Provide the [x, y] coordinate of the cell's center where the given text is located.  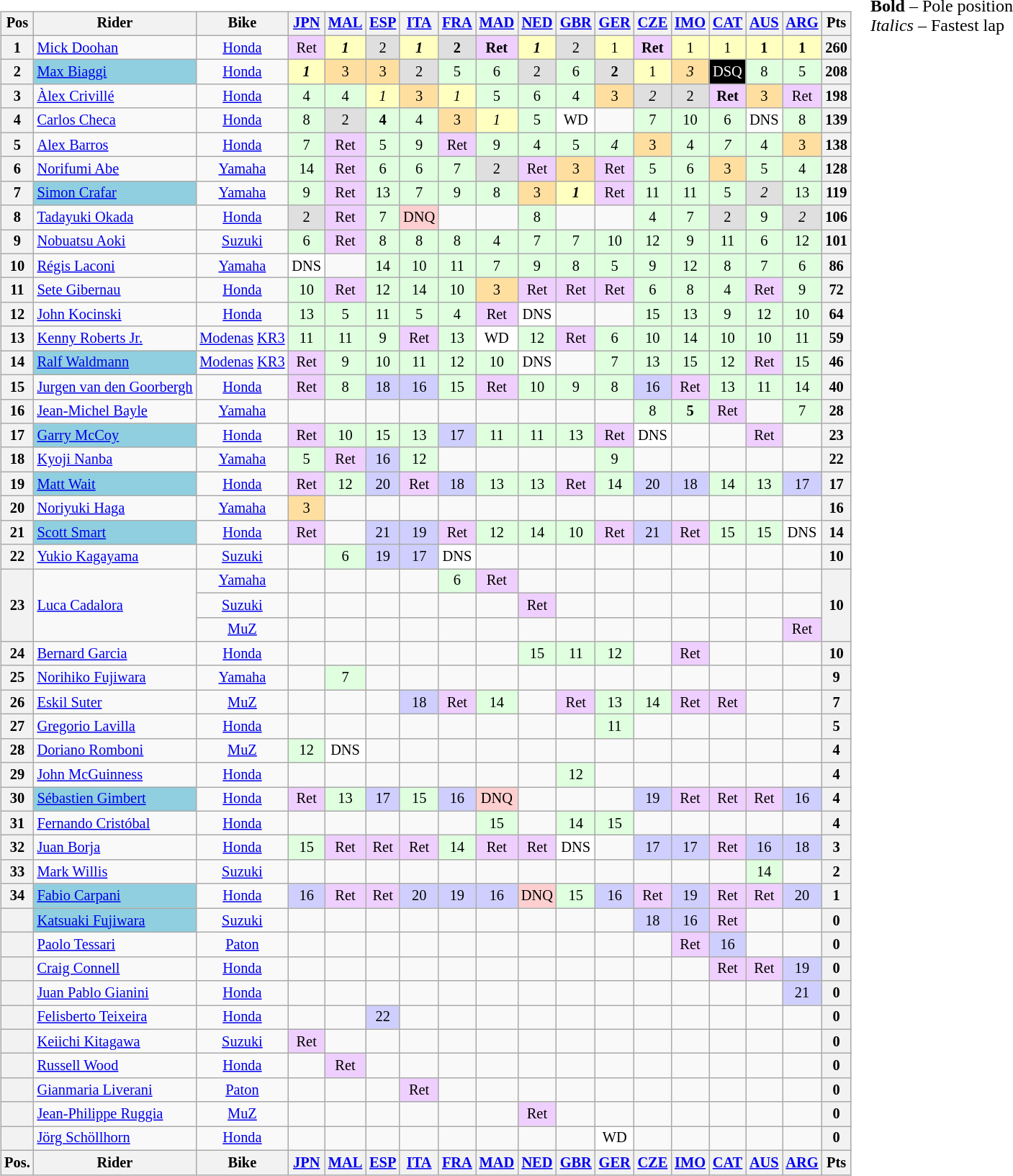
Jean-Philippe Ruggia [115, 1114]
260 [837, 48]
Keiichi Kitagawa [115, 1041]
Pos. [17, 1162]
Tadayuki Okada [115, 217]
Felisberto Teixeira [115, 1018]
Luca Cadalora [115, 605]
Paolo Tessari [115, 945]
Mick Doohan [115, 48]
Eskil Suter [115, 702]
59 [837, 338]
106 [837, 217]
Katsuaki Fujiwara [115, 920]
119 [837, 193]
46 [837, 363]
Max Biaggi [115, 72]
Àlex Crivillé [115, 96]
Régis Laconi [115, 266]
101 [837, 242]
Alex Barros [115, 145]
Craig Connell [115, 969]
24 [17, 654]
John Kocinski [115, 315]
Nobuatsu Aoki [115, 242]
208 [837, 72]
Sete Gibernau [115, 290]
34 [17, 896]
Pos [17, 24]
Jean-Michel Bayle [115, 411]
Noriyuki Haga [115, 508]
Norifumi Abe [115, 169]
40 [837, 387]
25 [17, 678]
198 [837, 96]
26 [17, 702]
33 [17, 872]
John McGuinness [115, 775]
Jörg Schöllhorn [115, 1139]
Mark Willis [115, 872]
Fabio Carpani [115, 896]
Kenny Roberts Jr. [115, 338]
Carlos Checa [115, 120]
Bernard Garcia [115, 654]
139 [837, 120]
Juan Pablo Gianini [115, 993]
Simon Crafar [115, 193]
29 [17, 775]
Kyoji Nanba [115, 459]
Garry McCoy [115, 436]
Doriano Romboni [115, 750]
Jurgen van den Goorbergh [115, 387]
128 [837, 169]
27 [17, 727]
86 [837, 266]
31 [17, 823]
138 [837, 145]
Ralf Waldmann [115, 363]
Russell Wood [115, 1066]
Yukio Kagayama [115, 557]
Norihiko Fujiwara [115, 678]
30 [17, 799]
Juan Borja [115, 848]
Scott Smart [115, 532]
72 [837, 290]
Gianmaria Liverani [115, 1090]
64 [837, 315]
DSQ [727, 72]
32 [17, 848]
Fernando Cristóbal [115, 823]
Gregorio Lavilla [115, 727]
Sébastien Gimbert [115, 799]
Matt Wait [115, 484]
